Pinpoint the cell where the given text exists, returning its [X, Y] midpoint coordinate. 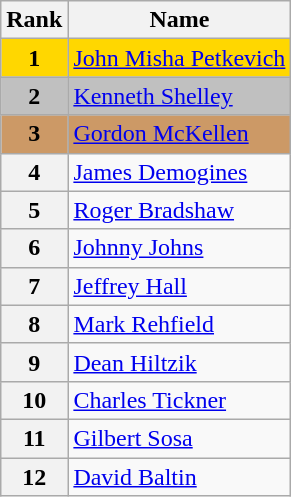
9 [34, 362]
7 [34, 286]
Dean Hiltzik [180, 362]
Mark Rehfield [180, 324]
3 [34, 134]
2 [34, 96]
8 [34, 324]
Gilbert Sosa [180, 438]
Charles Tickner [180, 400]
6 [34, 248]
4 [34, 172]
10 [34, 400]
Rank [34, 20]
David Baltin [180, 477]
11 [34, 438]
5 [34, 210]
John Misha Petkevich [180, 58]
12 [34, 477]
Roger Bradshaw [180, 210]
1 [34, 58]
Name [180, 20]
Gordon McKellen [180, 134]
Johnny Johns [180, 248]
Kenneth Shelley [180, 96]
Jeffrey Hall [180, 286]
James Demogines [180, 172]
